Return [x, y] of the center of cell containing provided text 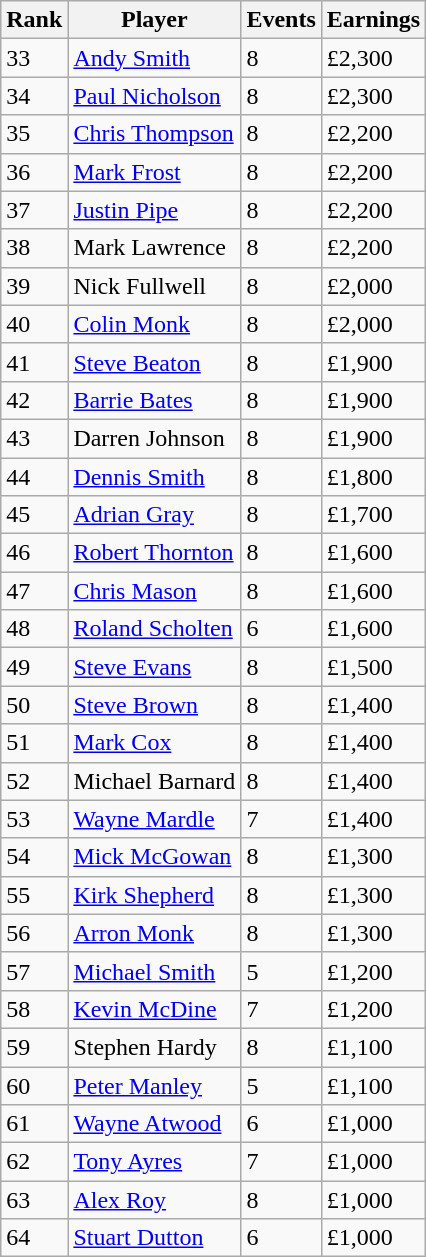
Mark Cox [154, 743]
Earnings [373, 20]
48 [34, 629]
Alex Roy [154, 1200]
Stephen Hardy [154, 1047]
45 [34, 515]
£1,800 [373, 477]
46 [34, 553]
51 [34, 743]
Steve Evans [154, 667]
Mark Lawrence [154, 248]
Adrian Gray [154, 515]
Steve Brown [154, 705]
59 [34, 1047]
52 [34, 781]
54 [34, 857]
Robert Thornton [154, 553]
39 [34, 286]
41 [34, 362]
Michael Barnard [154, 781]
56 [34, 933]
Kirk Shepherd [154, 895]
55 [34, 895]
Rank [34, 20]
42 [34, 400]
44 [34, 477]
57 [34, 971]
Events [281, 20]
40 [34, 324]
Stuart Dutton [154, 1238]
37 [34, 210]
47 [34, 591]
50 [34, 705]
34 [34, 96]
Peter Manley [154, 1085]
Chris Thompson [154, 134]
Tony Ayres [154, 1162]
Wayne Atwood [154, 1124]
53 [34, 819]
Michael Smith [154, 971]
Colin Monk [154, 324]
38 [34, 248]
43 [34, 438]
58 [34, 1009]
Kevin McDine [154, 1009]
Dennis Smith [154, 477]
Steve Beaton [154, 362]
Nick Fullwell [154, 286]
£1,700 [373, 515]
Barrie Bates [154, 400]
49 [34, 667]
63 [34, 1200]
Wayne Mardle [154, 819]
36 [34, 172]
Justin Pipe [154, 210]
60 [34, 1085]
Arron Monk [154, 933]
Andy Smith [154, 58]
33 [34, 58]
Darren Johnson [154, 438]
Mark Frost [154, 172]
Paul Nicholson [154, 96]
Player [154, 20]
62 [34, 1162]
35 [34, 134]
£1,500 [373, 667]
61 [34, 1124]
Mick McGowan [154, 857]
Roland Scholten [154, 629]
Chris Mason [154, 591]
64 [34, 1238]
